Output the [X, Y] coordinate of the center of the cell containing the given text.  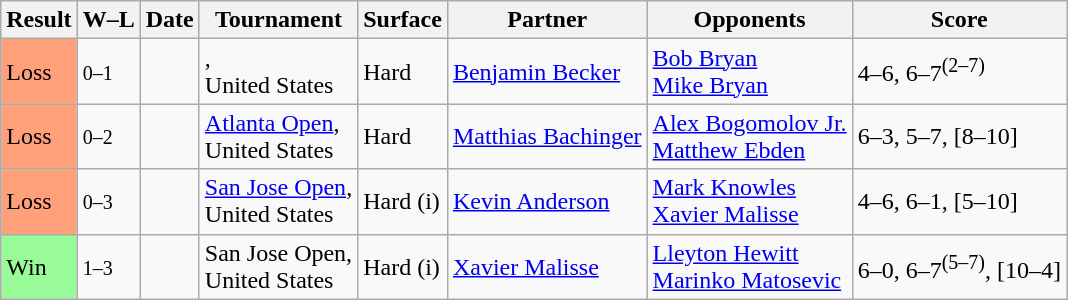
1–3 [108, 266]
0–1 [108, 72]
Win [39, 266]
0–3 [108, 202]
6–0, 6–7(5–7), [10–4] [959, 266]
Mark Knowles Xavier Malisse [750, 202]
Surface [403, 20]
W–L [108, 20]
Alex Bogomolov Jr. Matthew Ebden [750, 136]
Lleyton Hewitt Marinko Matosevic [750, 266]
Kevin Anderson [547, 202]
Partner [547, 20]
Opponents [750, 20]
4–6, 6–7(2–7) [959, 72]
Tournament [278, 20]
Score [959, 20]
Result [39, 20]
Xavier Malisse [547, 266]
0–2 [108, 136]
6–3, 5–7, [8–10] [959, 136]
4–6, 6–1, [5–10] [959, 202]
Bob Bryan Mike Bryan [750, 72]
Benjamin Becker [547, 72]
, United States [278, 72]
Matthias Bachinger [547, 136]
Atlanta Open, United States [278, 136]
Date [170, 20]
